Return [x, y] of the center of cell containing provided text 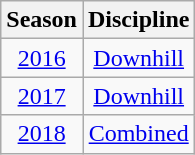
Discipline [138, 20]
2018 [42, 134]
2016 [42, 58]
Combined [138, 134]
Season [42, 20]
2017 [42, 96]
